From the cell containing the given text, extract its center point as (X, Y) coordinate. 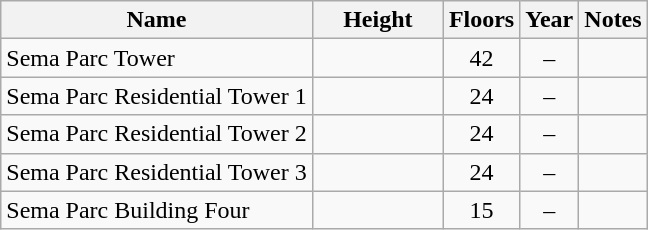
15 (481, 210)
42 (481, 58)
Floors (481, 20)
Year (550, 20)
Sema Parc Residential Tower 2 (157, 134)
Notes (613, 20)
Name (157, 20)
Sema Parc Building Four (157, 210)
Sema Parc Residential Tower 3 (157, 172)
Height (378, 20)
Sema Parc Tower (157, 58)
Sema Parc Residential Tower 1 (157, 96)
